Identify which cell holds the provided text, then report its [X, Y] central coordinate. 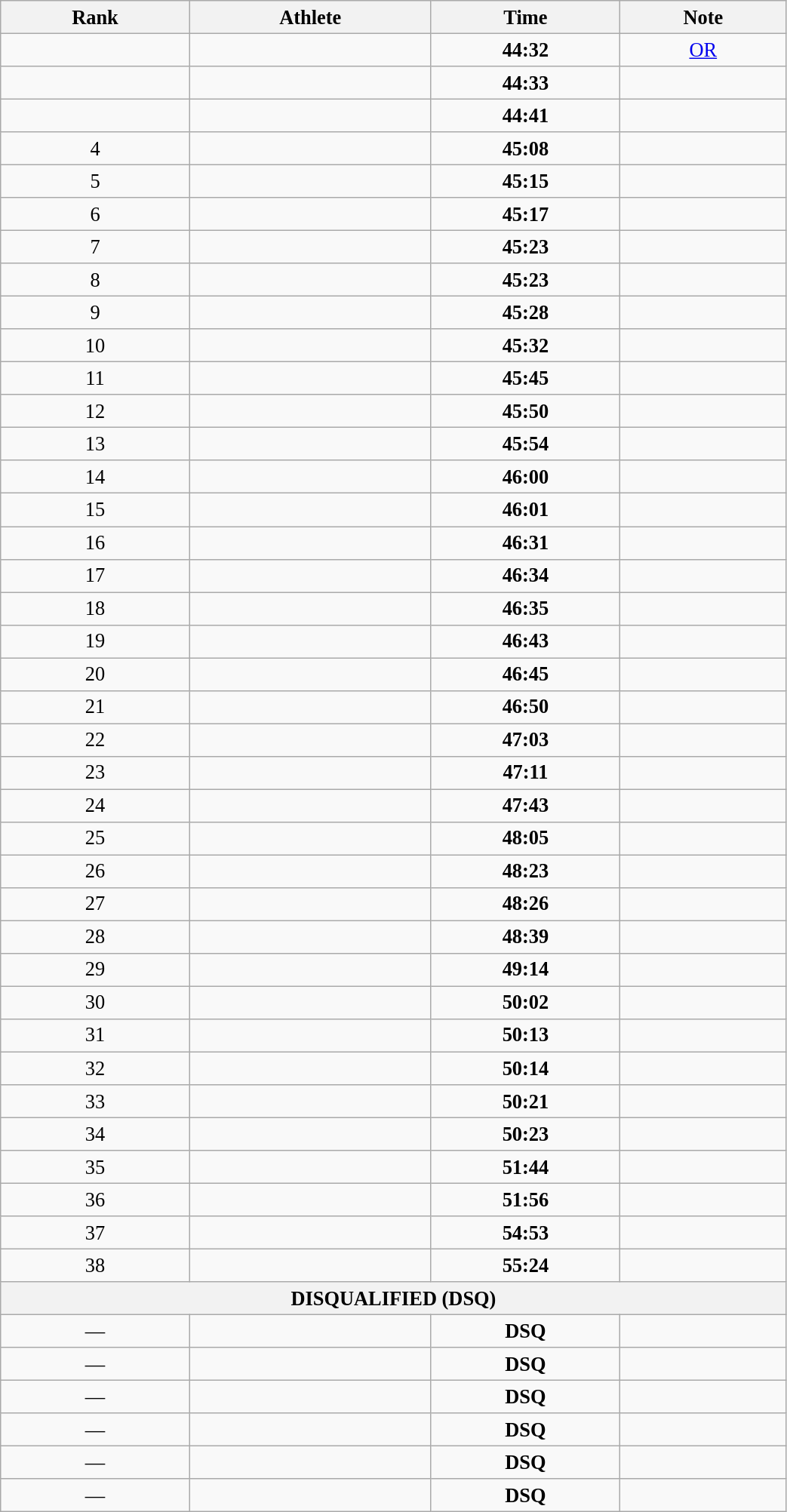
32 [95, 1068]
48:23 [525, 871]
47:11 [525, 773]
46:01 [525, 510]
38 [95, 1265]
27 [95, 904]
44:32 [525, 50]
47:03 [525, 739]
44:41 [525, 115]
16 [95, 542]
34 [95, 1134]
25 [95, 838]
12 [95, 411]
46:50 [525, 707]
5 [95, 181]
54:53 [525, 1233]
17 [95, 576]
33 [95, 1101]
28 [95, 937]
46:43 [525, 641]
46:45 [525, 674]
51:44 [525, 1166]
50:21 [525, 1101]
35 [95, 1166]
4 [95, 149]
45:45 [525, 378]
44:33 [525, 82]
45:28 [525, 312]
49:14 [525, 970]
45:54 [525, 444]
Time [525, 17]
50:13 [525, 1035]
Note [703, 17]
24 [95, 805]
46:00 [525, 477]
48:26 [525, 904]
Athlete [310, 17]
13 [95, 444]
46:35 [525, 608]
48:05 [525, 838]
31 [95, 1035]
36 [95, 1200]
15 [95, 510]
8 [95, 280]
48:39 [525, 937]
11 [95, 378]
23 [95, 773]
55:24 [525, 1265]
14 [95, 477]
21 [95, 707]
18 [95, 608]
50:14 [525, 1068]
29 [95, 970]
19 [95, 641]
7 [95, 247]
46:34 [525, 576]
22 [95, 739]
DISQUALIFIED (DSQ) [394, 1298]
45:15 [525, 181]
46:31 [525, 542]
6 [95, 214]
26 [95, 871]
20 [95, 674]
45:50 [525, 411]
10 [95, 346]
OR [703, 50]
51:56 [525, 1200]
45:08 [525, 149]
50:02 [525, 1003]
9 [95, 312]
50:23 [525, 1134]
45:32 [525, 346]
37 [95, 1233]
Rank [95, 17]
47:43 [525, 805]
30 [95, 1003]
45:17 [525, 214]
